Return [X, Y] of the center of cell containing provided text 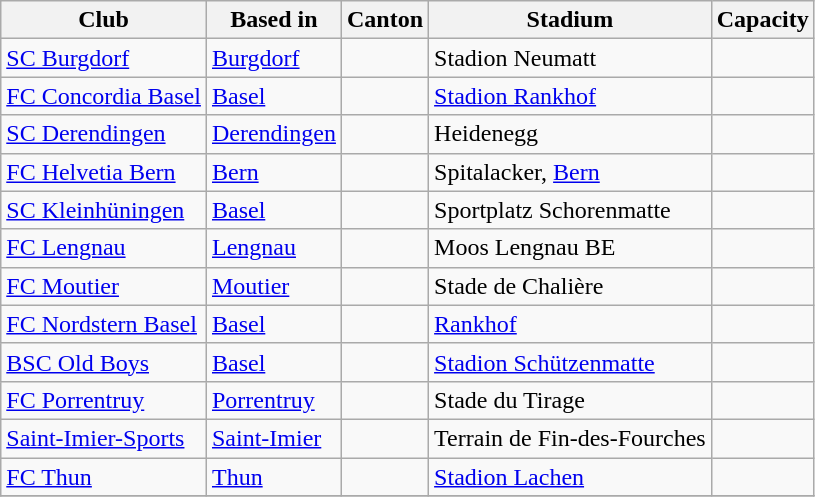
Club [104, 20]
Stadion Rankhof [570, 96]
FC Lengnau [104, 248]
Sportplatz Schorenmatte [570, 210]
Porrentruy [274, 400]
Saint-Imier [274, 438]
BSC Old Boys [104, 362]
Capacity [762, 20]
Thun [274, 477]
SC Kleinhüningen [104, 210]
FC Moutier [104, 286]
Stade du Tirage [570, 400]
Canton [384, 20]
SC Burgdorf [104, 58]
Moutier [274, 286]
FC Nordstern Basel [104, 324]
Burgdorf [274, 58]
FC Concordia Basel [104, 96]
Stade de Chalière [570, 286]
FC Thun [104, 477]
Lengnau [274, 248]
Saint-Imier-Sports [104, 438]
Moos Lengnau BE [570, 248]
Heidenegg [570, 134]
Stadion Lachen [570, 477]
Terrain de Fin-des-Fourches [570, 438]
Spitalacker, Bern [570, 172]
Stadion Neumatt [570, 58]
Stadion Schützenmatte [570, 362]
FC Porrentruy [104, 400]
SC Derendingen [104, 134]
FC Helvetia Bern [104, 172]
Bern [274, 172]
Derendingen [274, 134]
Stadium [570, 20]
Rankhof [570, 324]
Based in [274, 20]
